Determine the (x, y) coordinate at the center of the cell enclosing the given text.  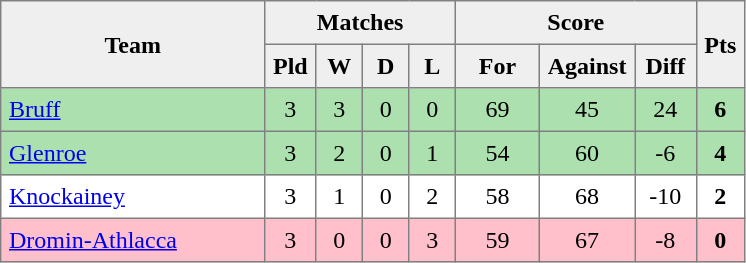
L (432, 66)
Pts (720, 44)
D (385, 66)
Knockainey (133, 197)
68 (586, 197)
24 (666, 110)
45 (586, 110)
Score (576, 23)
67 (586, 240)
Diff (666, 66)
Dromin-Athlacca (133, 240)
54 (497, 153)
60 (586, 153)
58 (497, 197)
Bruff (133, 110)
Glenroe (133, 153)
69 (497, 110)
Against (586, 66)
Pld (290, 66)
4 (720, 153)
-6 (666, 153)
W (339, 66)
6 (720, 110)
Team (133, 44)
-8 (666, 240)
Matches (360, 23)
59 (497, 240)
-10 (666, 197)
For (497, 66)
